Determine the [X, Y] coordinate at the center of the cell enclosing the given text.  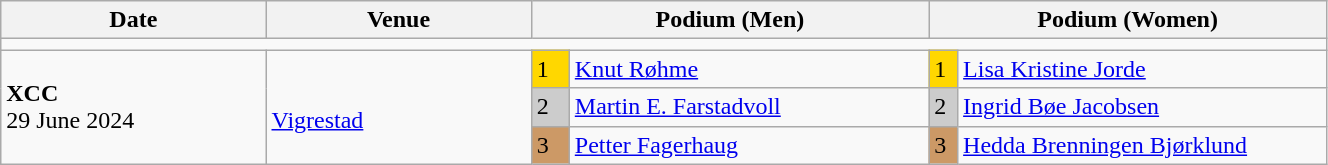
Venue [398, 20]
Date [134, 20]
Martin E. Farstadvoll [748, 107]
Hedda Brenningen Bjørklund [1142, 145]
Podium (Men) [730, 20]
Ingrid Bøe Jacobsen [1142, 107]
Lisa Kristine Jorde [1142, 69]
XCC 29 June 2024 [134, 107]
Knut Røhme [748, 69]
Petter Fagerhaug [748, 145]
Vigrestad [398, 107]
Podium (Women) [1128, 20]
